Determine the [X, Y] coordinate at the center of the cell enclosing the given text.  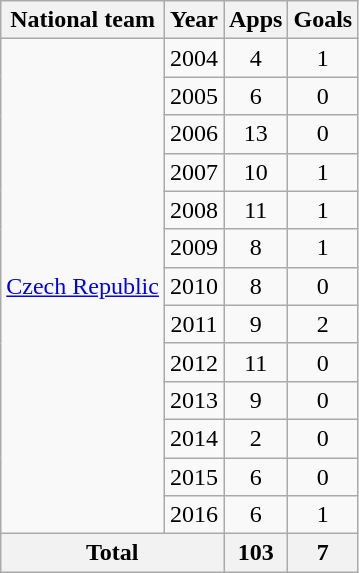
National team [83, 20]
2014 [194, 438]
2009 [194, 248]
2006 [194, 134]
Total [112, 553]
2005 [194, 96]
2004 [194, 58]
13 [256, 134]
7 [323, 553]
2015 [194, 477]
2012 [194, 362]
10 [256, 172]
Year [194, 20]
4 [256, 58]
2016 [194, 515]
Czech Republic [83, 286]
2010 [194, 286]
Goals [323, 20]
103 [256, 553]
2007 [194, 172]
Apps [256, 20]
2013 [194, 400]
2008 [194, 210]
2011 [194, 324]
